Search for the cell housing the specified text and yield its [x, y] center coordinate. 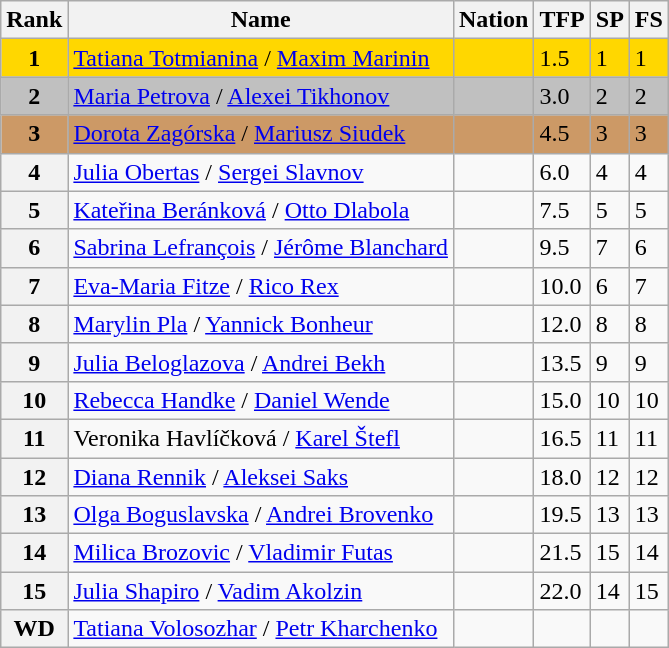
13.5 [562, 362]
FS [648, 20]
21.5 [562, 553]
9.5 [562, 248]
1.5 [562, 58]
Dorota Zagórska / Mariusz Siudek [261, 134]
10.0 [562, 286]
Olga Boguslavska / Andrei Brovenko [261, 515]
22.0 [562, 591]
WD [34, 629]
6.0 [562, 172]
Eva-Maria Fitze / Rico Rex [261, 286]
7.5 [562, 210]
SP [610, 20]
Maria Petrova / Alexei Tikhonov [261, 96]
4.5 [562, 134]
Rank [34, 20]
Tatiana Totmianina / Maxim Marinin [261, 58]
15.0 [562, 400]
18.0 [562, 477]
Veronika Havlíčková / Karel Štefl [261, 438]
19.5 [562, 515]
TFP [562, 20]
Name [261, 20]
Nation [493, 20]
Milica Brozovic / Vladimir Futas [261, 553]
Kateřina Beránková / Otto Dlabola [261, 210]
Julia Obertas / Sergei Slavnov [261, 172]
Marylin Pla / Yannick Bonheur [261, 324]
3.0 [562, 96]
16.5 [562, 438]
12.0 [562, 324]
Julia Beloglazova / Andrei Bekh [261, 362]
Julia Shapiro / Vadim Akolzin [261, 591]
Rebecca Handke / Daniel Wende [261, 400]
Tatiana Volosozhar / Petr Kharchenko [261, 629]
Diana Rennik / Aleksei Saks [261, 477]
Sabrina Lefrançois / Jérôme Blanchard [261, 248]
